Return [X, Y] of the center of cell containing provided text 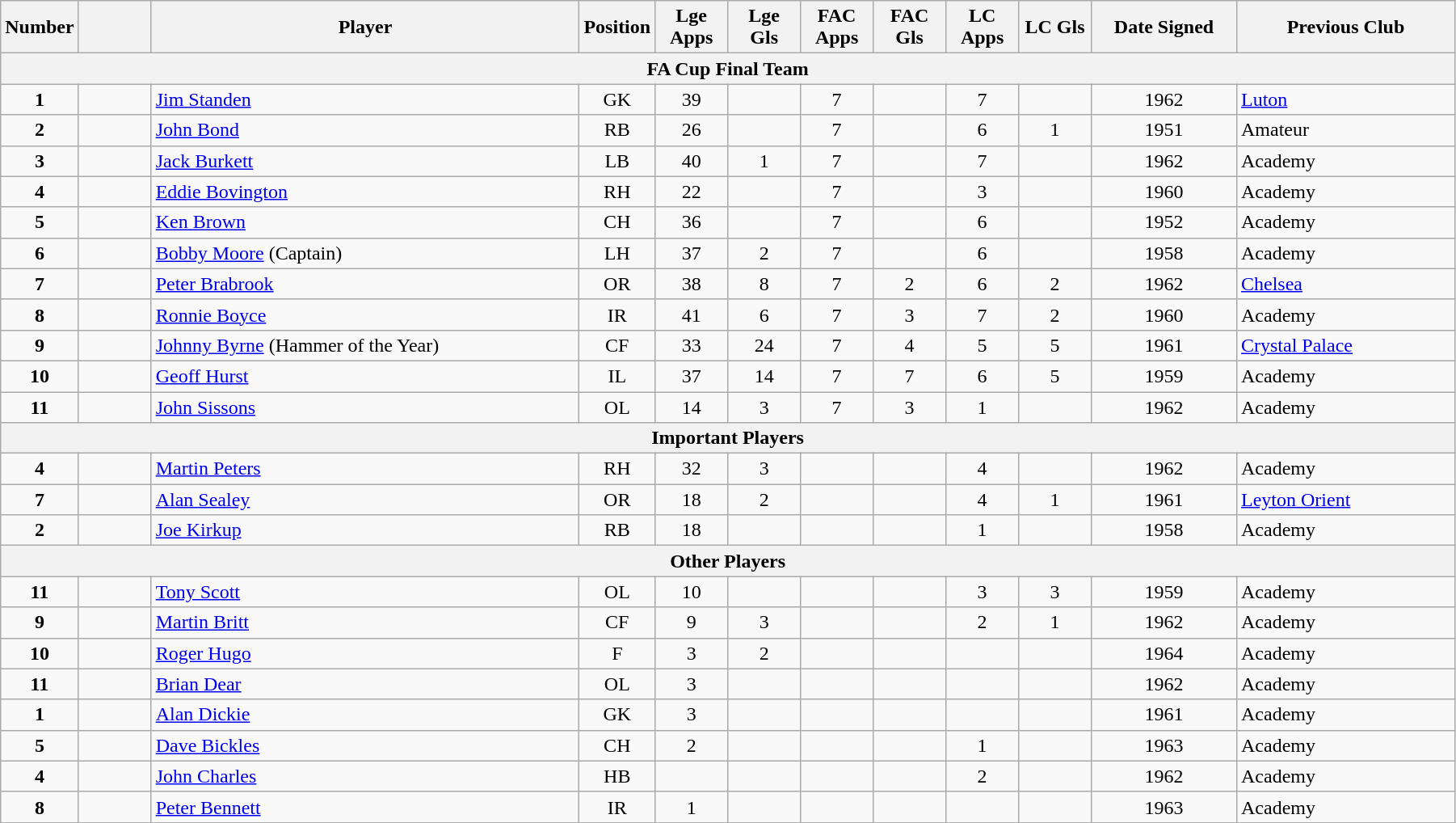
LB [617, 161]
Alan Dickie [365, 715]
LC Apps [983, 27]
1964 [1164, 653]
LH [617, 253]
Previous Club [1345, 27]
Player [365, 27]
Amateur [1345, 130]
24 [764, 345]
Position [617, 27]
Important Players [728, 438]
FAC Gls [910, 27]
32 [692, 469]
Jim Standen [365, 99]
HB [617, 776]
IL [617, 376]
John Sissons [365, 407]
22 [692, 192]
Martin Britt [365, 623]
Geoff Hurst [365, 376]
Dave Bickles [365, 745]
39 [692, 99]
Peter Bennett [365, 807]
Tony Scott [365, 592]
Ken Brown [365, 222]
Crystal Palace [1345, 345]
Chelsea [1345, 284]
Leyton Orient [1345, 500]
Number [40, 27]
John Charles [365, 776]
Bobby Moore (Captain) [365, 253]
Lge Gls [764, 27]
38 [692, 284]
FAC Apps [837, 27]
Luton [1345, 99]
Eddie Bovington [365, 192]
John Bond [365, 130]
1952 [1164, 222]
Other Players [728, 561]
1951 [1164, 130]
41 [692, 314]
FA Cup Final Team [728, 69]
Roger Hugo [365, 653]
36 [692, 222]
Ronnie Boyce [365, 314]
33 [692, 345]
Brian Dear [365, 684]
LC Gls [1055, 27]
Jack Burkett [365, 161]
Lge Apps [692, 27]
26 [692, 130]
Joe Kirkup [365, 530]
40 [692, 161]
Date Signed [1164, 27]
F [617, 653]
Peter Brabrook [365, 284]
Alan Sealey [365, 500]
Johnny Byrne (Hammer of the Year) [365, 345]
Martin Peters [365, 469]
